From the cell containing the given text, extract its center point as (x, y) coordinate. 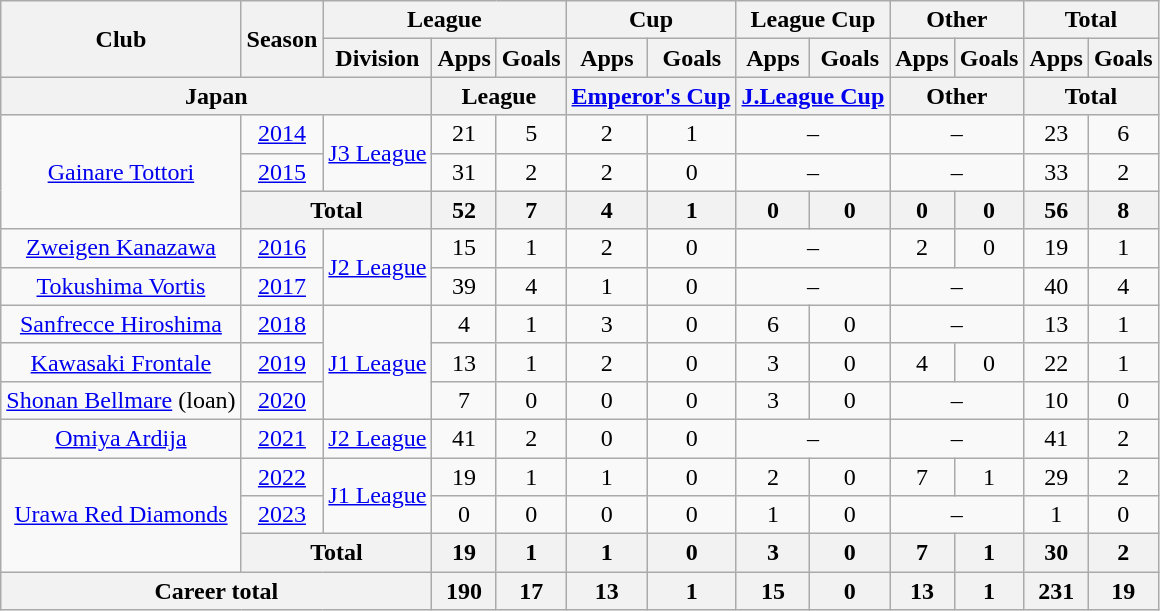
56 (1056, 210)
231 (1056, 591)
Season (282, 39)
23 (1056, 134)
10 (1056, 400)
39 (464, 286)
Kawasaki Frontale (121, 362)
Sanfrecce Hiroshima (121, 324)
Japan (216, 96)
2021 (282, 438)
Club (121, 39)
40 (1056, 286)
J.League Cup (813, 96)
29 (1056, 477)
Zweigen Kanazawa (121, 248)
J3 League (378, 153)
Omiya Ardija (121, 438)
2018 (282, 324)
2016 (282, 248)
League Cup (813, 20)
30 (1056, 553)
8 (1123, 210)
Tokushima Vortis (121, 286)
Shonan Bellmare (loan) (121, 400)
Emperor's Cup (651, 96)
Career total (216, 591)
2015 (282, 172)
2023 (282, 515)
2019 (282, 362)
21 (464, 134)
2017 (282, 286)
17 (531, 591)
Division (378, 58)
2014 (282, 134)
52 (464, 210)
31 (464, 172)
Urawa Red Diamonds (121, 515)
5 (531, 134)
22 (1056, 362)
Cup (651, 20)
33 (1056, 172)
2020 (282, 400)
2022 (282, 477)
190 (464, 591)
Gainare Tottori (121, 172)
